Return [X, Y] of the center of cell containing provided text 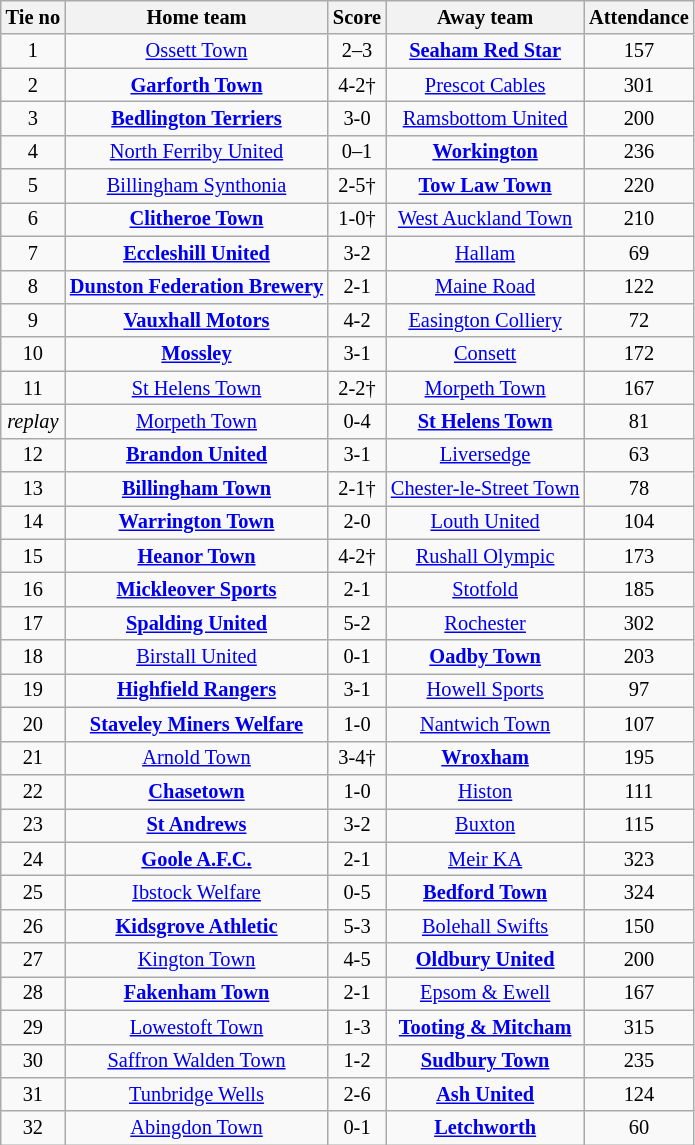
Away team [485, 17]
5-3 [357, 926]
Heanor Town [196, 556]
324 [638, 892]
97 [638, 690]
Ramsbottom United [485, 118]
15 [33, 556]
302 [638, 623]
236 [638, 152]
Attendance [638, 17]
Workington [485, 152]
3-4† [357, 758]
0-5 [357, 892]
Chasetown [196, 791]
23 [33, 825]
31 [33, 1094]
14 [33, 522]
315 [638, 1027]
0-4 [357, 421]
20 [33, 724]
Brandon United [196, 455]
Ash United [485, 1094]
210 [638, 219]
Score [357, 17]
2-5† [357, 186]
32 [33, 1128]
Dunston Federation Brewery [196, 287]
Easington Colliery [485, 320]
Billingham Town [196, 489]
Billingham Synthonia [196, 186]
11 [33, 388]
St Andrews [196, 825]
Fakenham Town [196, 993]
18 [33, 657]
Saffron Walden Town [196, 1061]
5-2 [357, 623]
Highfield Rangers [196, 690]
28 [33, 993]
Oldbury United [485, 960]
Tunbridge Wells [196, 1094]
Tooting & Mitcham [485, 1027]
Rochester [485, 623]
27 [33, 960]
323 [638, 859]
173 [638, 556]
157 [638, 51]
203 [638, 657]
1-0† [357, 219]
195 [638, 758]
Tie no [33, 17]
81 [638, 421]
Louth United [485, 522]
301 [638, 85]
0–1 [357, 152]
Sudbury Town [485, 1061]
111 [638, 791]
Rushall Olympic [485, 556]
Hallam [485, 253]
Histon [485, 791]
Clitheroe Town [196, 219]
122 [638, 287]
107 [638, 724]
17 [33, 623]
2-2† [357, 388]
10 [33, 354]
1-3 [357, 1027]
Seaham Red Star [485, 51]
13 [33, 489]
2-1† [357, 489]
2-0 [357, 522]
3-0 [357, 118]
78 [638, 489]
replay [33, 421]
19 [33, 690]
Kington Town [196, 960]
Buxton [485, 825]
26 [33, 926]
Mickleover Sports [196, 589]
1-2 [357, 1061]
Garforth Town [196, 85]
Consett [485, 354]
2-6 [357, 1094]
2 [33, 85]
185 [638, 589]
104 [638, 522]
Prescot Cables [485, 85]
60 [638, 1128]
69 [638, 253]
Vauxhall Motors [196, 320]
12 [33, 455]
Mossley [196, 354]
8 [33, 287]
29 [33, 1027]
Lowestoft Town [196, 1027]
115 [638, 825]
Staveley Miners Welfare [196, 724]
235 [638, 1061]
Liversedge [485, 455]
21 [33, 758]
25 [33, 892]
Stotfold [485, 589]
Birstall United [196, 657]
4 [33, 152]
Maine Road [485, 287]
4-2 [357, 320]
Eccleshill United [196, 253]
24 [33, 859]
Bedford Town [485, 892]
2–3 [357, 51]
Goole A.F.C. [196, 859]
1 [33, 51]
Home team [196, 17]
220 [638, 186]
Wroxham [485, 758]
172 [638, 354]
3 [33, 118]
Bedlington Terriers [196, 118]
150 [638, 926]
Oadby Town [485, 657]
22 [33, 791]
16 [33, 589]
7 [33, 253]
30 [33, 1061]
5 [33, 186]
Howell Sports [485, 690]
Ossett Town [196, 51]
Ibstock Welfare [196, 892]
Warrington Town [196, 522]
Meir KA [485, 859]
North Ferriby United [196, 152]
Spalding United [196, 623]
72 [638, 320]
Chester-le-Street Town [485, 489]
124 [638, 1094]
9 [33, 320]
Nantwich Town [485, 724]
Epsom & Ewell [485, 993]
6 [33, 219]
63 [638, 455]
Bolehall Swifts [485, 926]
West Auckland Town [485, 219]
Kidsgrove Athletic [196, 926]
Abingdon Town [196, 1128]
Tow Law Town [485, 186]
Arnold Town [196, 758]
Letchworth [485, 1128]
4-5 [357, 960]
